Extract the [X, Y] coordinate from the center of the cell holding the provided text.  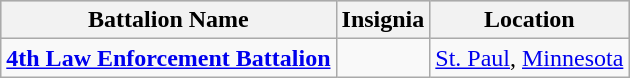
Insignia [383, 20]
4th Law Enforcement Battalion [168, 58]
St. Paul, Minnesota [530, 58]
Location [530, 20]
Battalion Name [168, 20]
